Detect which cell encompasses the target text, then output its [X, Y] center coordinate. 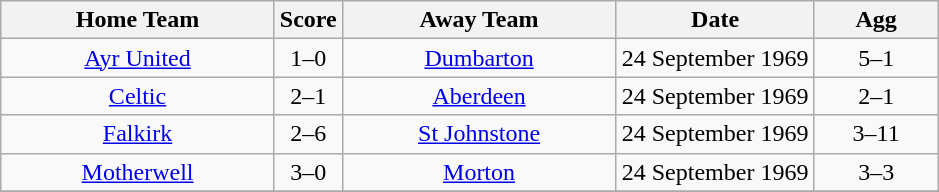
Morton [479, 172]
Falkirk [138, 134]
Agg [876, 20]
Dumbarton [479, 58]
3–0 [308, 172]
Motherwell [138, 172]
Score [308, 20]
2–6 [308, 134]
Home Team [138, 20]
St Johnstone [479, 134]
5–1 [876, 58]
Away Team [479, 20]
Celtic [138, 96]
Date [716, 20]
3–3 [876, 172]
Aberdeen [479, 96]
Ayr United [138, 58]
3–11 [876, 134]
1–0 [308, 58]
